Detect which cell encompasses the target text, then output its [X, Y] center coordinate. 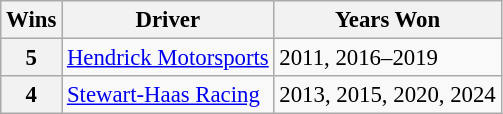
Hendrick Motorsports [168, 58]
4 [32, 95]
5 [32, 58]
Stewart-Haas Racing [168, 95]
Years Won [388, 20]
2011, 2016–2019 [388, 58]
Driver [168, 20]
2013, 2015, 2020, 2024 [388, 95]
Wins [32, 20]
